For the text-containing cell, return its midpoint in [x, y] coordinate format. 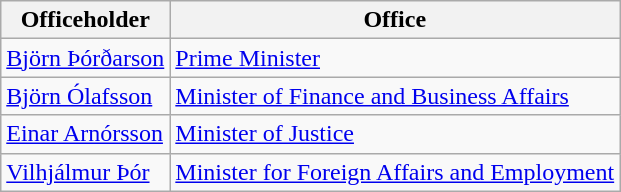
Vilhjálmur Þór [86, 172]
Björn Þórðarson [86, 58]
Minister for Foreign Affairs and Employment [395, 172]
Minister of Justice [395, 134]
Minister of Finance and Business Affairs [395, 96]
Prime Minister [395, 58]
Einar Arnórsson [86, 134]
Björn Ólafsson [86, 96]
Office [395, 20]
Officeholder [86, 20]
